Output the [x, y] coordinate of the center of the cell containing the given text.  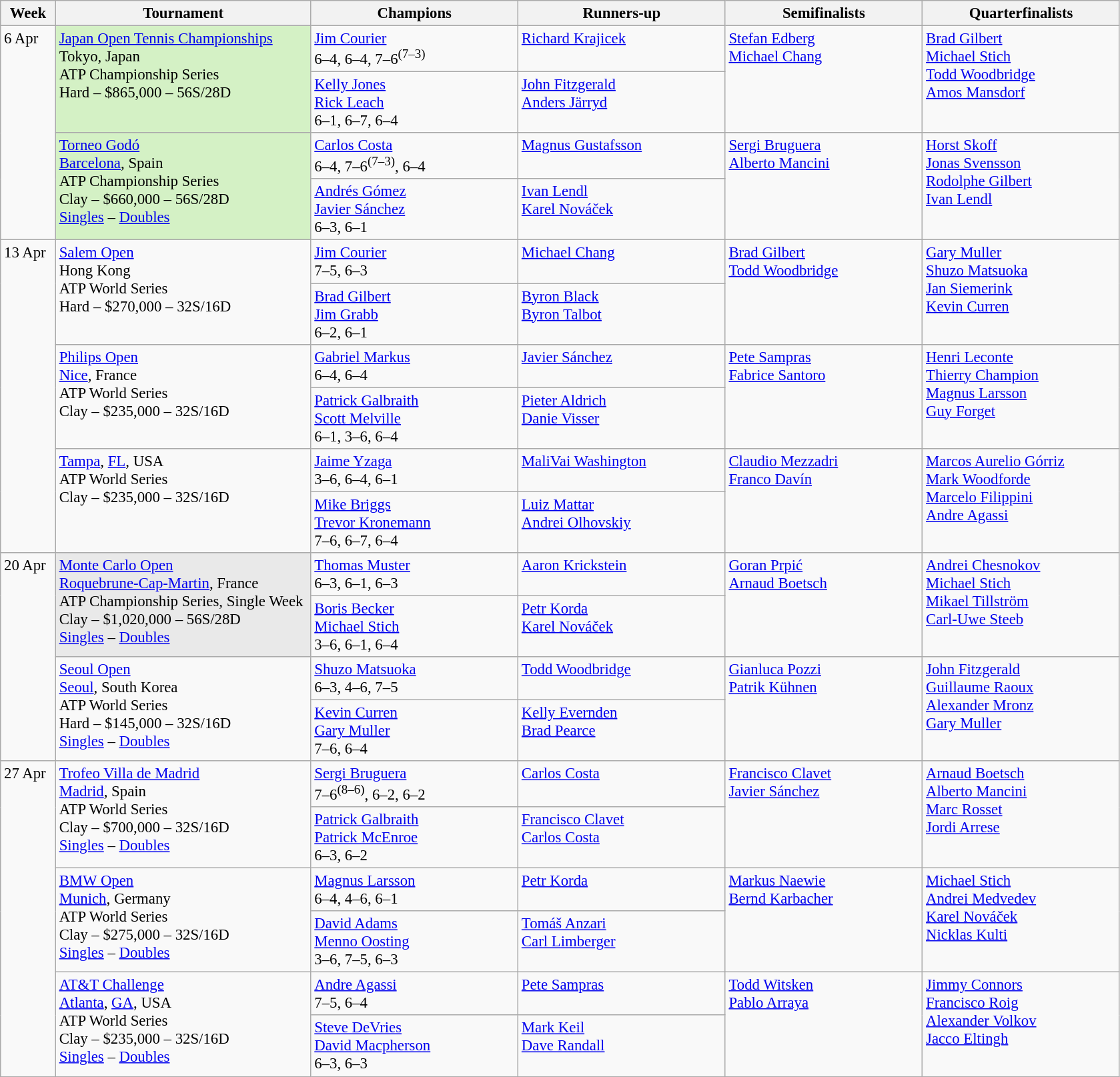
Petr Korda Karel Nováček [622, 626]
Luiz Mattar Andrei Olhovskiy [622, 522]
Magnus Gustafsson [622, 156]
Trofeo Villa de Madrid Madrid, SpainATP World Series Clay – $700,000 – 32S/16D Singles – Doubles [183, 815]
John Fitzgerald Guillaume Raoux Alexander Mronz Gary Muller [1021, 709]
20 Apr [28, 657]
Torneo Godó Barcelona, SpainATP Championship Series Clay – $660,000 – 56S/28D Singles – Doubles [183, 187]
MaliVai Washington [622, 469]
Andre Agassi 7–5, 6–4 [415, 994]
Kevin Curren Gary Muller 7–6, 6–4 [415, 730]
Jim Courier 7–5, 6–3 [415, 261]
Richard Krajicek [622, 49]
Carlos Costa [622, 784]
Andrei Chesnokov Michael Stich Mikael Tillström Carl-Uwe Steeb [1021, 605]
Petr Korda [622, 890]
BMW Open Munich, GermanyATP World Series Clay – $275,000 – 32S/16D Singles – Doubles [183, 920]
Michael Chang [622, 261]
Kelly Evernden Brad Pearce [622, 730]
Philips Open Nice, FranceATP World Series Clay – $235,000 – 32S/16D [183, 396]
Pete Sampras Fabrice Santoro [824, 396]
Horst Skoff Jonas Svensson Rodolphe Gilbert Ivan Lendl [1021, 187]
Runners-up [622, 13]
Todd Witsken Pablo Arraya [824, 1024]
David Adams Menno Oosting 3–6, 7–5, 6–3 [415, 942]
Tampa, FL, USAATP World Series Clay – $235,000 – 32S/16D [183, 500]
Goran Prpić Arnaud Boetsch [824, 605]
Pieter Aldrich Danie Visser [622, 418]
Tomáš Anzari Carl Limberger [622, 942]
Arnaud Boetsch Alberto Mancini Marc Rosset Jordi Arrese [1021, 815]
Tournament [183, 13]
Jaime Yzaga 3–6, 6–4, 6–1 [415, 469]
Francisco Clavet Javier Sánchez [824, 815]
Salem Open Hong KongATP World Series Hard – $270,000 – 32S/16D [183, 292]
Brad Gilbert Jim Grabb 6–2, 6–1 [415, 314]
Week [28, 13]
Steve DeVries David Macpherson 6–3, 6–3 [415, 1046]
Todd Woodbridge [622, 679]
Brad Gilbert Todd Woodbridge [824, 292]
Magnus Larsson 6–4, 4–6, 6–1 [415, 890]
Quarterfinalists [1021, 13]
Boris Becker Michael Stich 3–6, 6–1, 6–4 [415, 626]
Jim Courier 6–4, 6–4, 7–6(7–3) [415, 49]
AT&T Challenge Atlanta, GA, USAATP World Series Clay – $235,000 – 32S/16D Singles – Doubles [183, 1024]
Brad Gilbert Michael Stich Todd Woodbridge Amos Mansdorf [1021, 80]
Andrés Gómez Javier Sánchez 6–3, 6–1 [415, 209]
Seoul OpenSeoul, South KoreaATP World Series Hard – $145,000 – 32S/16D Singles – Doubles [183, 709]
Henri Leconte Thierry Champion Magnus Larsson Guy Forget [1021, 396]
Francisco Clavet Carlos Costa [622, 838]
Stefan Edberg Michael Chang [824, 80]
Marcos Aurelio Górriz Mark Woodforde Marcelo Filippini Andre Agassi [1021, 500]
Semifinalists [824, 13]
Carlos Costa 6–4, 7–6(7–3), 6–4 [415, 156]
Champions [415, 13]
27 Apr [28, 919]
Japan Open Tennis Championships Tokyo, JapanATP Championship Series Hard – $865,000 – 56S/28D [183, 80]
Pete Sampras [622, 994]
6 Apr [28, 133]
Thomas Muster 6–3, 6–1, 6–3 [415, 575]
Claudio Mezzadri Franco Davín [824, 500]
Aaron Krickstein [622, 575]
Monte Carlo Open Roquebrune-Cap-Martin, FranceATP Championship Series, Single Week Clay – $1,020,000 – 56S/28D Singles – Doubles [183, 605]
Markus Naewie Bernd Karbacher [824, 920]
Patrick Galbraith Patrick McEnroe 6–3, 6–2 [415, 838]
13 Apr [28, 396]
Gabriel Markus 6–4, 6–4 [415, 365]
John Fitzgerald Anders Järryd [622, 103]
Kelly Jones Rick Leach 6–1, 6–7, 6–4 [415, 103]
Gary Muller Shuzo Matsuoka Jan Siemerink Kevin Curren [1021, 292]
Byron Black Byron Talbot [622, 314]
Sergi Bruguera Alberto Mancini [824, 187]
Javier Sánchez [622, 365]
Michael Stich Andrei Medvedev Karel Nováček Nicklas Kulti [1021, 920]
Mark Keil Dave Randall [622, 1046]
Ivan Lendl Karel Nováček [622, 209]
Shuzo Matsuoka 6–3, 4–6, 7–5 [415, 679]
Sergi Bruguera 7–6(8–6), 6–2, 6–2 [415, 784]
Mike Briggs Trevor Kronemann 7–6, 6–7, 6–4 [415, 522]
Gianluca Pozzi Patrik Kühnen [824, 709]
Patrick Galbraith Scott Melville 6–1, 3–6, 6–4 [415, 418]
Jimmy Connors Francisco Roig Alexander Volkov Jacco Eltingh [1021, 1024]
